Find where the given text appears and provide that cell's center as [X, Y] coordinate. 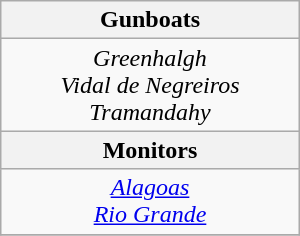
Gunboats [150, 20]
GreenhalghVidal de NegreirosTramandahy [150, 85]
AlagoasRio Grande [150, 202]
Monitors [150, 150]
